Locate the cell with the specified text and output its [x, y] center coordinate. 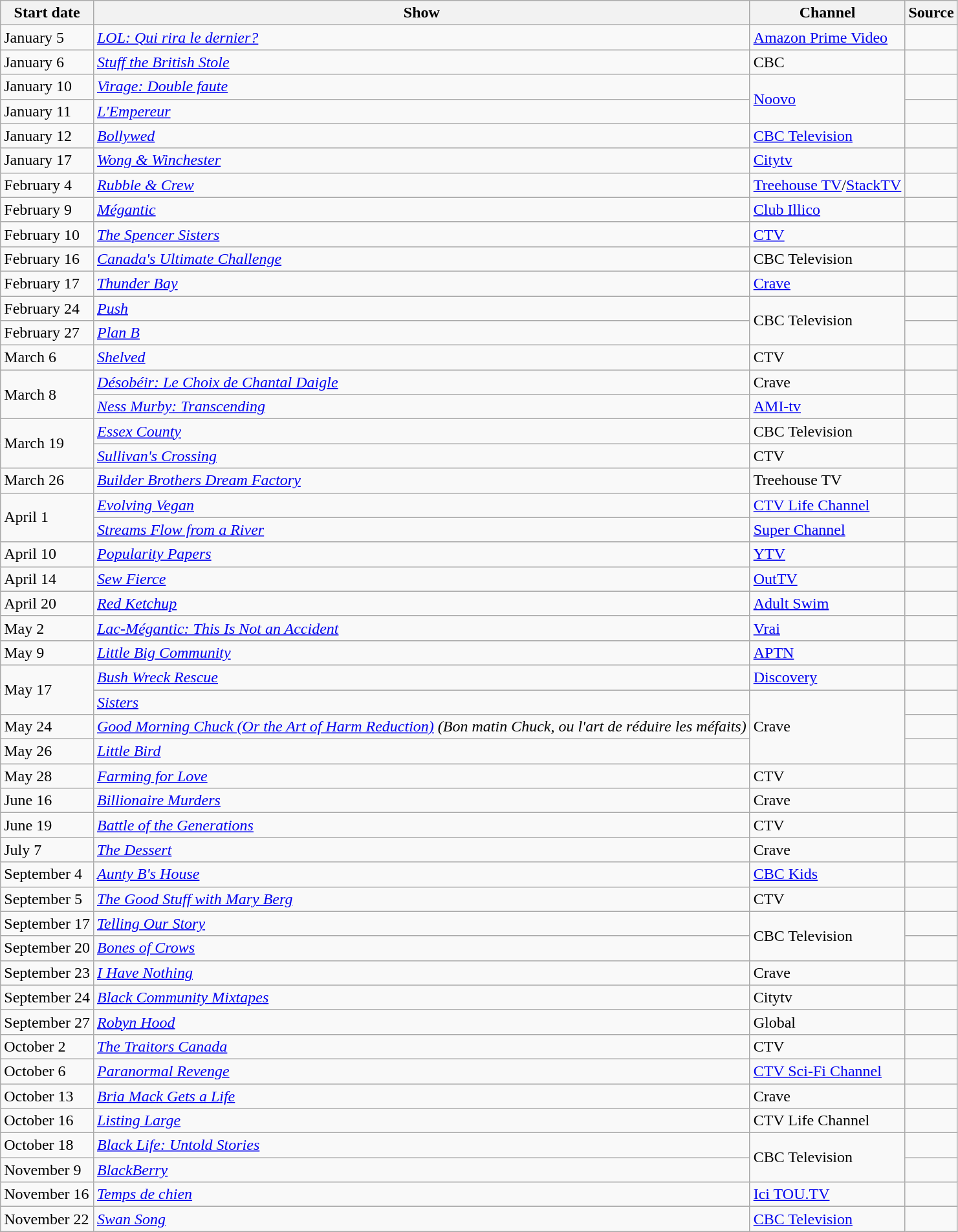
Canada's Ultimate Challenge [422, 259]
Désobéir: Le Choix de Chantal Daigle [422, 382]
April 14 [47, 579]
CBC [827, 62]
Black Life: Untold Stories [422, 1145]
Robyn Hood [422, 1022]
Sisters [422, 702]
November 9 [47, 1170]
Adult Swim [827, 603]
September 4 [47, 874]
The Traitors Canada [422, 1046]
Club Illico [827, 210]
September 23 [47, 973]
May 24 [47, 727]
March 19 [47, 444]
May 17 [47, 689]
I Have Nothing [422, 973]
Swan Song [422, 1219]
May 28 [47, 776]
November 16 [47, 1194]
YTV [827, 554]
Virage: Double faute [422, 87]
Noovo [827, 99]
September 24 [47, 997]
January 12 [47, 136]
Listing Large [422, 1121]
February 4 [47, 185]
AMI-tv [827, 407]
Ness Murby: Transcending [422, 407]
April 1 [47, 517]
June 16 [47, 801]
The Spencer Sisters [422, 234]
APTN [827, 653]
May 2 [47, 628]
September 20 [47, 948]
February 27 [47, 333]
March 26 [47, 481]
CTV Sci-Fi Channel [827, 1071]
Channel [827, 13]
May 9 [47, 653]
January 11 [47, 111]
Essex County [422, 431]
Push [422, 308]
Treehouse TV [827, 481]
Source [931, 13]
Thunder Bay [422, 283]
The Dessert [422, 850]
Lac-Mégantic: This Is Not an Accident [422, 628]
October 18 [47, 1145]
LOL: Qui rira le dernier? [422, 38]
November 22 [47, 1219]
October 2 [47, 1046]
Sew Fierce [422, 579]
January 10 [47, 87]
Popularity Papers [422, 554]
February 24 [47, 308]
Mégantic [422, 210]
January 5 [47, 38]
Start date [47, 13]
March 8 [47, 394]
May 26 [47, 751]
Farming for Love [422, 776]
February 16 [47, 259]
June 19 [47, 825]
Red Ketchup [422, 603]
Telling Our Story [422, 924]
September 17 [47, 924]
CBC Kids [827, 874]
Billionaire Murders [422, 801]
Discovery [827, 677]
Treehouse TV/StackTV [827, 185]
Plan B [422, 333]
Shelved [422, 358]
Battle of the Generations [422, 825]
Builder Brothers Dream Factory [422, 481]
Little Bird [422, 751]
Evolving Vegan [422, 505]
Amazon Prime Video [827, 38]
Streams Flow from a River [422, 530]
March 6 [47, 358]
February 9 [47, 210]
April 10 [47, 554]
Black Community Mixtapes [422, 997]
BlackBerry [422, 1170]
Bones of Crows [422, 948]
October 16 [47, 1121]
January 6 [47, 62]
Paranormal Revenge [422, 1071]
Vrai [827, 628]
July 7 [47, 850]
October 6 [47, 1071]
Bush Wreck Rescue [422, 677]
Show [422, 13]
The Good Stuff with Mary Berg [422, 899]
April 20 [47, 603]
Aunty B's House [422, 874]
October 13 [47, 1096]
Super Channel [827, 530]
Temps de chien [422, 1194]
Bria Mack Gets a Life [422, 1096]
Little Big Community [422, 653]
September 5 [47, 899]
Sullivan's Crossing [422, 456]
L'Empereur [422, 111]
Wong & Winchester [422, 160]
February 17 [47, 283]
Stuff the British Stole [422, 62]
Good Morning Chuck (Or the Art of Harm Reduction) (Bon matin Chuck, ou l'art de réduire les méfaits) [422, 727]
January 17 [47, 160]
Rubble & Crew [422, 185]
OutTV [827, 579]
Bollywed [422, 136]
February 10 [47, 234]
September 27 [47, 1022]
Ici TOU.TV [827, 1194]
Global [827, 1022]
